For the text-containing cell, return its midpoint in (x, y) coordinate format. 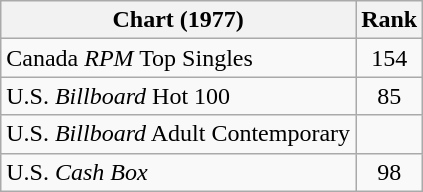
U.S. Billboard Adult Contemporary (178, 134)
U.S. Billboard Hot 100 (178, 96)
154 (390, 58)
Rank (390, 20)
85 (390, 96)
Canada RPM Top Singles (178, 58)
U.S. Cash Box (178, 172)
98 (390, 172)
Chart (1977) (178, 20)
